Return the (X, Y) coordinate for the center point of the cell that contains the specified text.  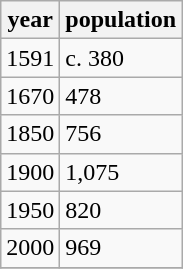
2000 (30, 248)
1,075 (121, 172)
1670 (30, 96)
1950 (30, 210)
969 (121, 248)
population (121, 20)
820 (121, 210)
year (30, 20)
478 (121, 96)
c. 380 (121, 58)
1900 (30, 172)
1850 (30, 134)
1591 (30, 58)
756 (121, 134)
